Extract the (x, y) coordinate from the center of the cell holding the provided text.  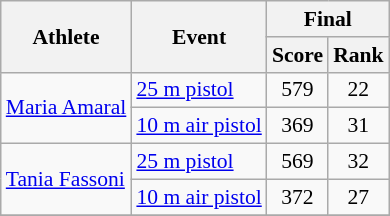
369 (298, 126)
31 (358, 126)
Maria Amaral (66, 108)
Score (298, 55)
22 (358, 90)
32 (358, 162)
569 (298, 162)
Final (328, 19)
Athlete (66, 36)
579 (298, 90)
27 (358, 197)
Rank (358, 55)
Event (198, 36)
372 (298, 197)
Tania Fassoni (66, 180)
